Search for the cell housing the specified text and yield its [x, y] center coordinate. 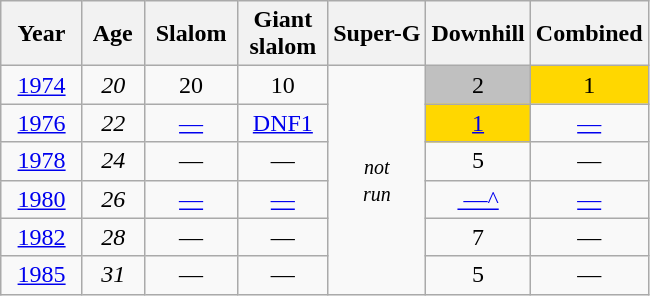
1974 [42, 85]
Giant slalom [283, 34]
notrun [377, 180]
Downhill [478, 34]
DNF1 [283, 123]
1978 [42, 161]
2 [478, 85]
1980 [42, 199]
10 [283, 85]
Age [113, 34]
1985 [42, 275]
28 [113, 237]
Super-G [377, 34]
24 [113, 161]
1982 [42, 237]
7 [478, 237]
26 [113, 199]
—^ [478, 199]
Slalom [191, 34]
Combined [589, 34]
22 [113, 123]
1976 [42, 123]
Year [42, 34]
31 [113, 275]
